Provide the [x, y] coordinate of the cell's center where the given text is located.  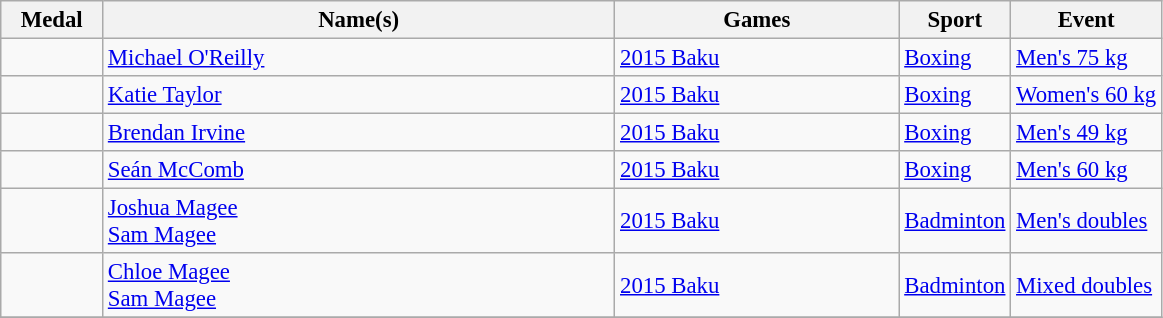
Men's 60 kg [1086, 170]
Katie Taylor [359, 95]
Michael O'Reilly [359, 58]
Women's 60 kg [1086, 95]
Men's 75 kg [1086, 58]
Event [1086, 20]
Men's doubles [1086, 222]
Sport [955, 20]
Joshua Magee Sam Magee [359, 222]
Medal [52, 20]
Games [757, 20]
Men's 49 kg [1086, 133]
Brendan Irvine [359, 133]
Badminton [955, 222]
Seán McComb [359, 170]
Name(s) [359, 20]
